Output the (x, y) coordinate of the center of the cell containing the given text.  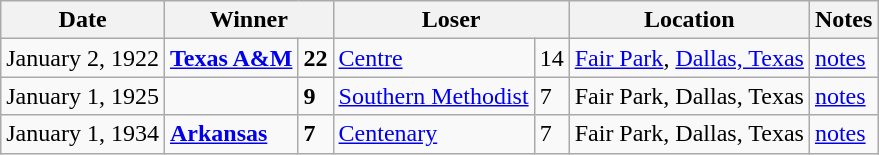
14 (552, 58)
Loser (451, 20)
9 (316, 96)
22 (316, 58)
Winner (248, 20)
Arkansas (231, 134)
January 2, 1922 (83, 58)
Centre (434, 58)
Notes (843, 20)
Texas A&M (231, 58)
Centenary (434, 134)
January 1, 1934 (83, 134)
Southern Methodist (434, 96)
January 1, 1925 (83, 96)
Date (83, 20)
Location (689, 20)
